Determine the [x, y] coordinate at the center of the cell enclosing the given text.  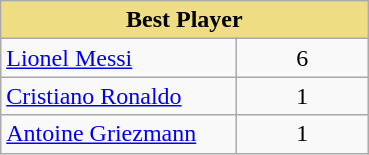
6 [302, 58]
Best Player [184, 20]
Cristiano Ronaldo [119, 96]
Lionel Messi [119, 58]
Antoine Griezmann [119, 134]
